Find where the given text appears and provide that cell's center as [X, Y] coordinate. 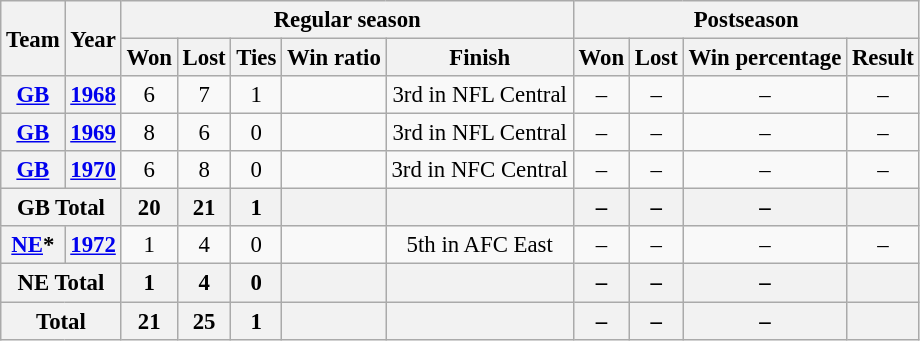
Regular season [347, 20]
7 [204, 95]
Result [884, 58]
NE* [33, 245]
Postseason [746, 20]
Win percentage [765, 58]
Finish [480, 58]
1968 [93, 95]
Year [93, 38]
3rd in NFC Central [480, 170]
Win ratio [334, 58]
1972 [93, 245]
Total [61, 321]
1970 [93, 170]
GB Total [61, 208]
5th in AFC East [480, 245]
NE Total [61, 283]
Ties [256, 58]
20 [149, 208]
1969 [93, 133]
Team [33, 38]
25 [204, 321]
